Determine the (x, y) coordinate at the center of the cell enclosing the given text.  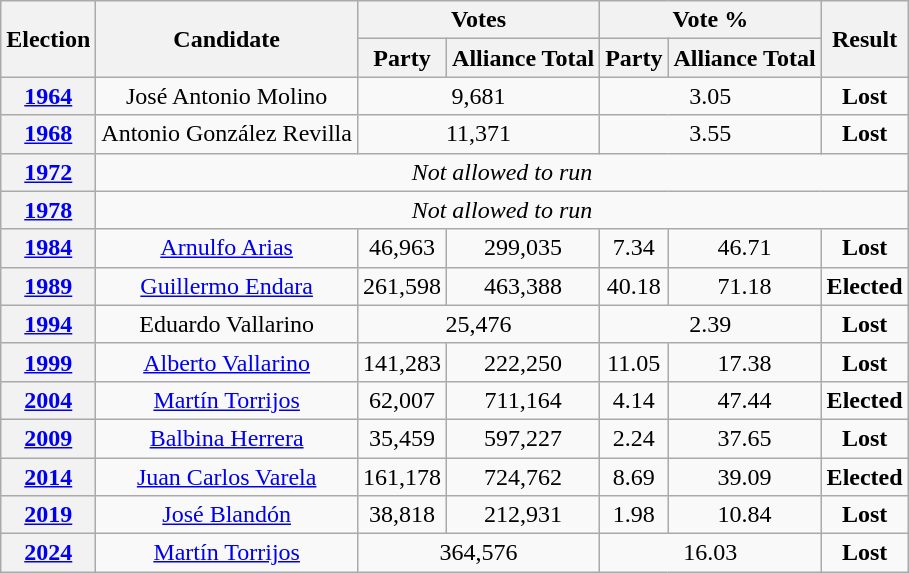
2024 (48, 553)
3.55 (710, 134)
Alberto Vallarino (227, 362)
597,227 (524, 438)
71.18 (744, 286)
711,164 (524, 400)
17.38 (744, 362)
Balbina Herrera (227, 438)
1968 (48, 134)
38,818 (402, 515)
62,007 (402, 400)
9,681 (478, 96)
161,178 (402, 477)
212,931 (524, 515)
299,035 (524, 248)
261,598 (402, 286)
2004 (48, 400)
364,576 (478, 553)
40.18 (634, 286)
4.14 (634, 400)
39.09 (744, 477)
Election (48, 39)
Vote % (710, 20)
1978 (48, 210)
35,459 (402, 438)
2014 (48, 477)
Result (864, 39)
1984 (48, 248)
1.98 (634, 515)
222,250 (524, 362)
2.24 (634, 438)
47.44 (744, 400)
2019 (48, 515)
141,283 (402, 362)
1964 (48, 96)
José Antonio Molino (227, 96)
10.84 (744, 515)
Eduardo Vallarino (227, 324)
José Blandón (227, 515)
46,963 (402, 248)
16.03 (710, 553)
724,762 (524, 477)
1989 (48, 286)
2009 (48, 438)
Arnulfo Arias (227, 248)
Guillermo Endara (227, 286)
8.69 (634, 477)
Votes (478, 20)
7.34 (634, 248)
3.05 (710, 96)
1999 (48, 362)
Candidate (227, 39)
11,371 (478, 134)
463,388 (524, 286)
11.05 (634, 362)
46.71 (744, 248)
37.65 (744, 438)
1994 (48, 324)
2.39 (710, 324)
1972 (48, 172)
25,476 (478, 324)
Antonio González Revilla (227, 134)
Juan Carlos Varela (227, 477)
